Provide the (x, y) coordinate of the cell's center where the given text is located.  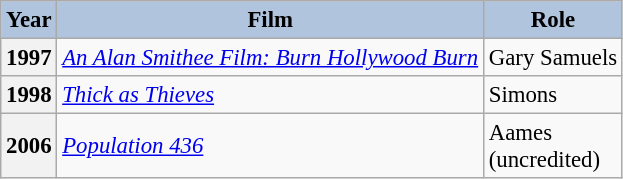
1997 (29, 58)
Simons (552, 95)
Film (270, 20)
Year (29, 20)
Aames(uncredited) (552, 146)
Population 436 (270, 146)
Gary Samuels (552, 58)
1998 (29, 95)
Role (552, 20)
Thick as Thieves (270, 95)
2006 (29, 146)
An Alan Smithee Film: Burn Hollywood Burn (270, 58)
